Detect which cell encompasses the target text, then output its [x, y] center coordinate. 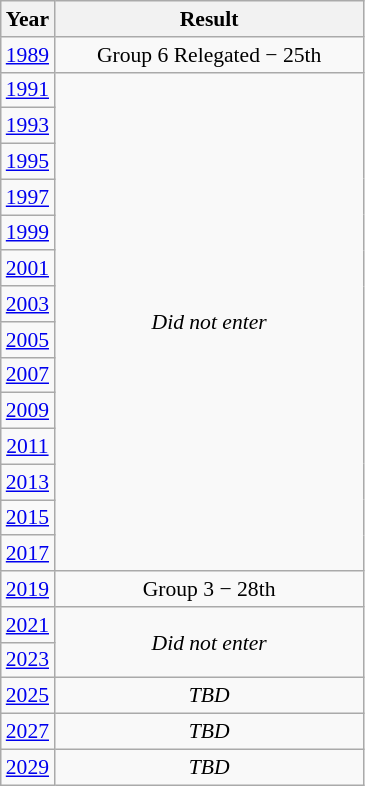
Result [209, 19]
2005 [28, 340]
2003 [28, 304]
1995 [28, 162]
Year [28, 19]
1989 [28, 55]
2021 [28, 625]
1993 [28, 126]
2025 [28, 696]
Group 3 − 28th [209, 589]
2011 [28, 447]
2007 [28, 375]
2019 [28, 589]
2017 [28, 554]
1999 [28, 233]
1991 [28, 90]
2023 [28, 660]
1997 [28, 197]
Group 6 Relegated − 25th [209, 55]
2009 [28, 411]
2013 [28, 482]
2029 [28, 767]
2001 [28, 269]
2015 [28, 518]
2027 [28, 732]
